Return the [x, y] coordinate for the center point of the cell that contains the specified text.  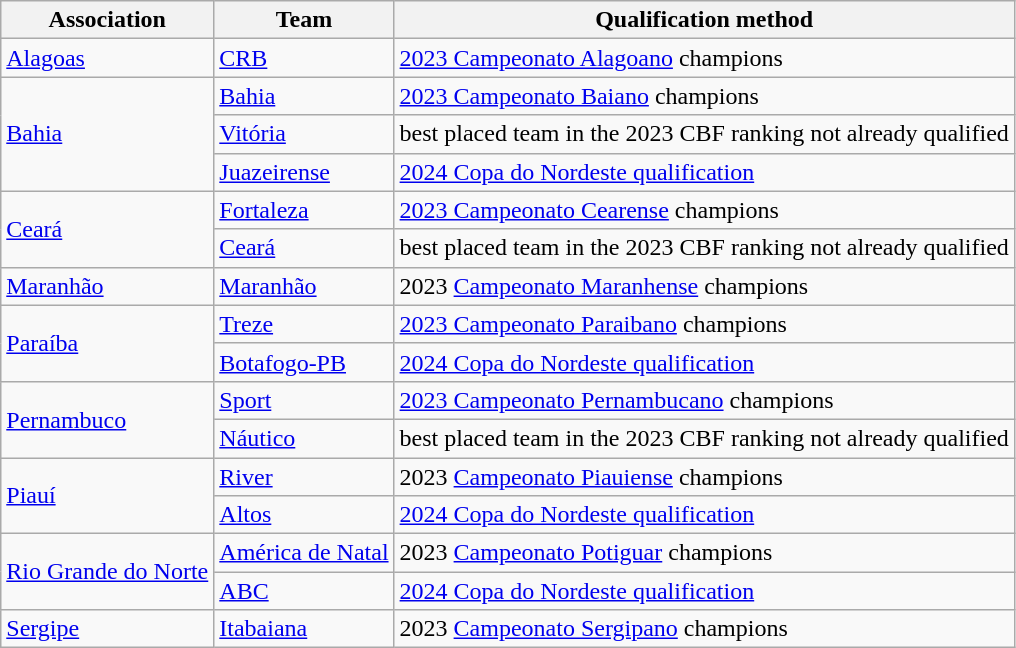
2023 Campeonato Sergipano champions [704, 629]
Fortaleza [304, 210]
Vitória [304, 134]
Piauí [108, 496]
CRB [304, 58]
River [304, 477]
Náutico [304, 438]
América de Natal [304, 553]
Rio Grande do Norte [108, 572]
2023 Campeonato Piauiense champions [704, 477]
Alagoas [108, 58]
Qualification method [704, 20]
Team [304, 20]
2023 Campeonato Potiguar champions [704, 553]
Treze [304, 324]
2023 Campeonato Alagoano champions [704, 58]
Paraíba [108, 343]
2023 Campeonato Baiano champions [704, 96]
Sergipe [108, 629]
Pernambuco [108, 419]
Sport [304, 400]
Botafogo-PB [304, 362]
Juazeirense [304, 172]
2023 Campeonato Pernambucano champions [704, 400]
2023 Campeonato Cearense champions [704, 210]
2023 Campeonato Maranhense champions [704, 286]
Altos [304, 515]
Association [108, 20]
ABC [304, 591]
2023 Campeonato Paraibano champions [704, 324]
Itabaiana [304, 629]
